Locate the cell with the specified text and output its [x, y] center coordinate. 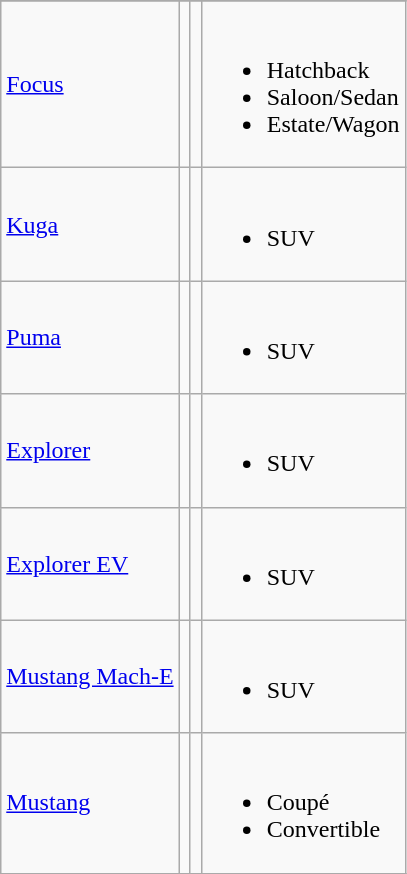
HatchbackSaloon/SedanEstate/Wagon [303, 84]
Mustang Mach-E [90, 676]
Kuga [90, 224]
Focus [90, 84]
Explorer EV [90, 564]
Mustang [90, 803]
CoupéConvertible [303, 803]
Puma [90, 338]
Explorer [90, 450]
